Detect which cell encompasses the target text, then output its [X, Y] center coordinate. 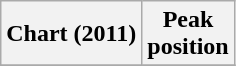
Chart (2011) [72, 34]
Peakposition [188, 34]
